Find where the given text appears and provide that cell's center as [X, Y] coordinate. 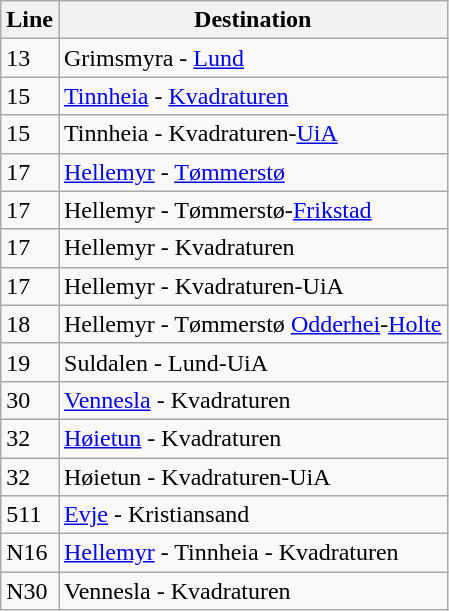
Tinnheia - Kvadraturen-UiA [252, 134]
Hellemyr - Kvadraturen-UiA [252, 286]
Evje - Kristiansand [252, 515]
Grimsmyra - Lund [252, 58]
13 [30, 58]
19 [30, 362]
Line [30, 20]
511 [30, 515]
Destination [252, 20]
30 [30, 400]
Høietun - Kvadraturen [252, 438]
Suldalen - Lund-UiA [252, 362]
Tinnheia - Kvadraturen [252, 96]
Hellemyr - Tømmerstø Odderhei-Holte [252, 324]
N30 [30, 591]
Hellemyr - Tømmerstø-Frikstad [252, 210]
Høietun - Kvadraturen-UiA [252, 477]
Hellemyr - Tømmerstø [252, 172]
N16 [30, 553]
Hellemyr - Tinnheia - Kvadraturen [252, 553]
Hellemyr - Kvadraturen [252, 248]
18 [30, 324]
